Return (X, Y) of the center of cell containing provided text 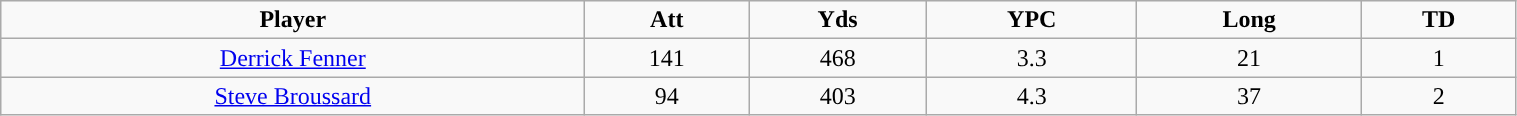
2 (1438, 96)
YPC (1032, 20)
Steve Broussard (293, 96)
141 (667, 58)
Long (1249, 20)
4.3 (1032, 96)
94 (667, 96)
21 (1249, 58)
Derrick Fenner (293, 58)
Player (293, 20)
468 (838, 58)
403 (838, 96)
TD (1438, 20)
Att (667, 20)
3.3 (1032, 58)
37 (1249, 96)
Yds (838, 20)
1 (1438, 58)
